Scan for the cell matching the given text and deliver its (X, Y) coordinate at center. 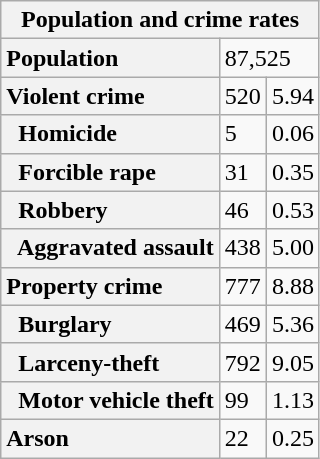
87,525 (269, 58)
0.25 (292, 438)
Arson (110, 438)
Population and crime rates (160, 20)
46 (242, 210)
Property crime (110, 286)
Larceny-theft (110, 362)
1.13 (292, 400)
5.00 (292, 248)
Robbery (110, 210)
9.05 (292, 362)
Burglary (110, 324)
99 (242, 400)
5.94 (292, 96)
22 (242, 438)
8.88 (292, 286)
Motor vehicle theft (110, 400)
Aggravated assault (110, 248)
5.36 (292, 324)
31 (242, 172)
Violent crime (110, 96)
Forcible rape (110, 172)
520 (242, 96)
0.06 (292, 134)
0.53 (292, 210)
777 (242, 286)
792 (242, 362)
5 (242, 134)
Homicide (110, 134)
438 (242, 248)
0.35 (292, 172)
Population (110, 58)
469 (242, 324)
